Output the (x, y) coordinate of the center of the cell containing the given text.  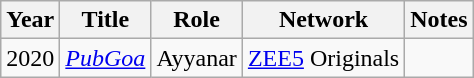
Notes (439, 20)
ZEE5 Originals (323, 58)
Ayyanar (197, 58)
2020 (30, 58)
Title (106, 20)
Network (323, 20)
Role (197, 20)
Year (30, 20)
PubGoa (106, 58)
